Pinpoint the cell where the given text exists, returning its [X, Y] midpoint coordinate. 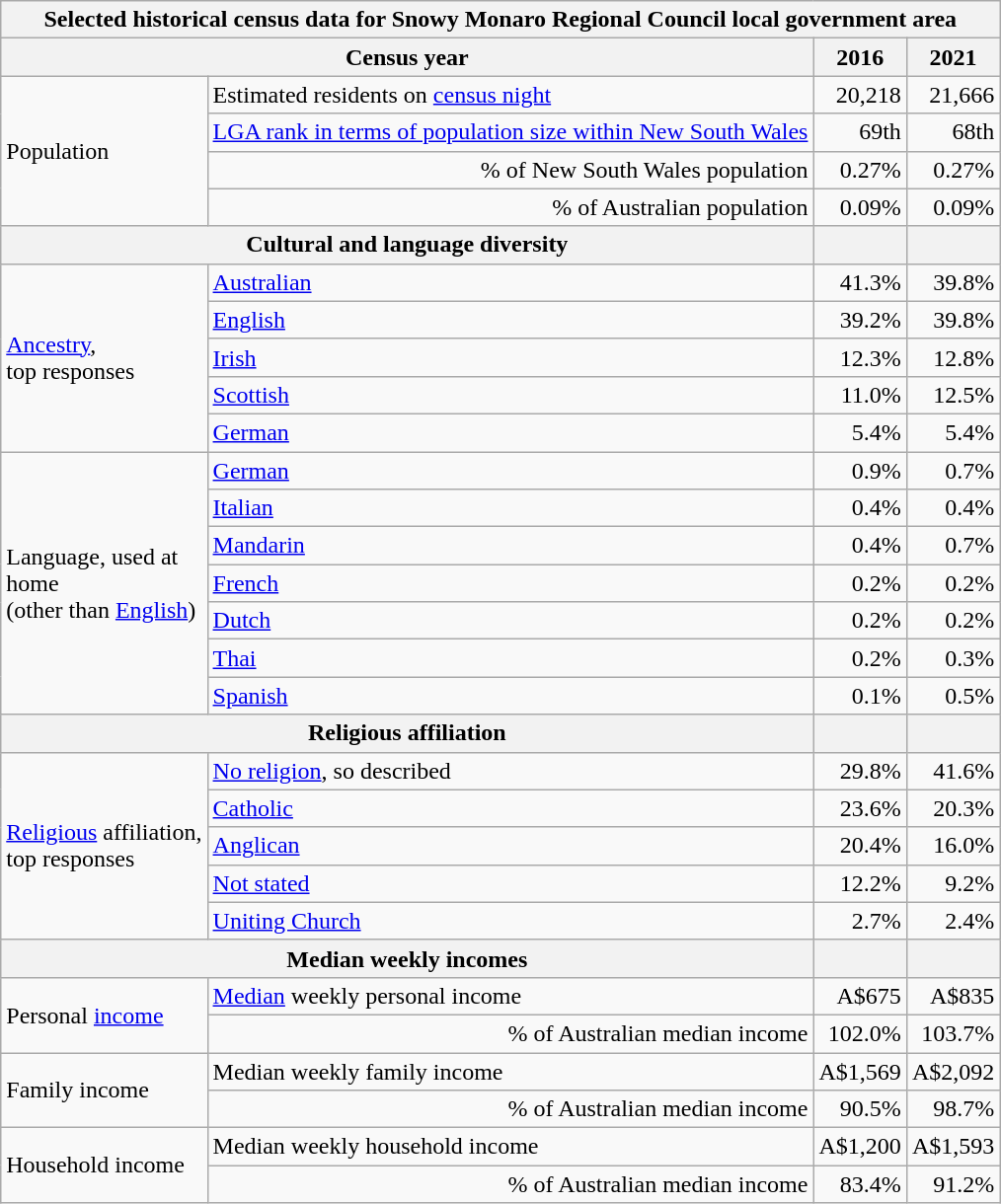
103.7% [953, 1033]
0.5% [953, 696]
Cultural and language diversity [407, 245]
Australian [510, 282]
102.0% [860, 1033]
83.4% [860, 1184]
2021 [953, 57]
Median weekly household income [510, 1147]
A$1,593 [953, 1147]
41.6% [953, 771]
Population [105, 151]
Spanish [510, 696]
Median weekly personal income [510, 996]
12.8% [953, 357]
0.9% [860, 471]
Dutch [510, 621]
Scottish [510, 395]
Irish [510, 357]
11.0% [860, 395]
Median weekly family income [510, 1071]
12.2% [860, 883]
12.3% [860, 357]
Language, used athome(other than English) [105, 583]
Mandarin [510, 546]
% of New South Wales population [510, 170]
A$835 [953, 996]
Household income [105, 1166]
Selected historical census data for Snowy Monaro Regional Council local government area [500, 20]
No religion, so described [510, 771]
Thai [510, 658]
French [510, 583]
Catholic [510, 808]
English [510, 320]
A$2,092 [953, 1071]
Religious affiliation,top responses [105, 846]
Not stated [510, 883]
29.8% [860, 771]
A$1,569 [860, 1071]
Median weekly incomes [407, 958]
Religious affiliation [407, 733]
Family income [105, 1090]
Census year [407, 57]
Italian [510, 508]
20.3% [953, 808]
98.7% [953, 1109]
0.1% [860, 696]
A$1,200 [860, 1147]
39.2% [860, 320]
0.3% [953, 658]
Personal income [105, 1015]
2016 [860, 57]
Anglican [510, 846]
90.5% [860, 1109]
21,666 [953, 95]
9.2% [953, 883]
Uniting Church [510, 921]
2.7% [860, 921]
20,218 [860, 95]
LGA rank in terms of population size within New South Wales [510, 132]
2.4% [953, 921]
23.6% [860, 808]
41.3% [860, 282]
91.2% [953, 1184]
Ancestry,top responses [105, 357]
68th [953, 132]
% of Australian population [510, 207]
20.4% [860, 846]
12.5% [953, 395]
A$675 [860, 996]
16.0% [953, 846]
Estimated residents on census night [510, 95]
69th [860, 132]
